Search for the cell housing the specified text and yield its (X, Y) center coordinate. 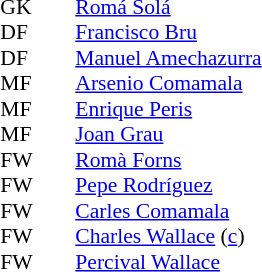
Pepe Rodríguez (168, 185)
Enrique Peris (168, 109)
Manuel Amechazurra (168, 58)
Carles Comamala (168, 211)
Charles Wallace (c) (168, 237)
Francisco Bru (168, 33)
Romà Forns (168, 160)
Arsenio Comamala (168, 83)
Joan Grau (168, 135)
